Find where the given text appears and provide that cell's center as (x, y) coordinate. 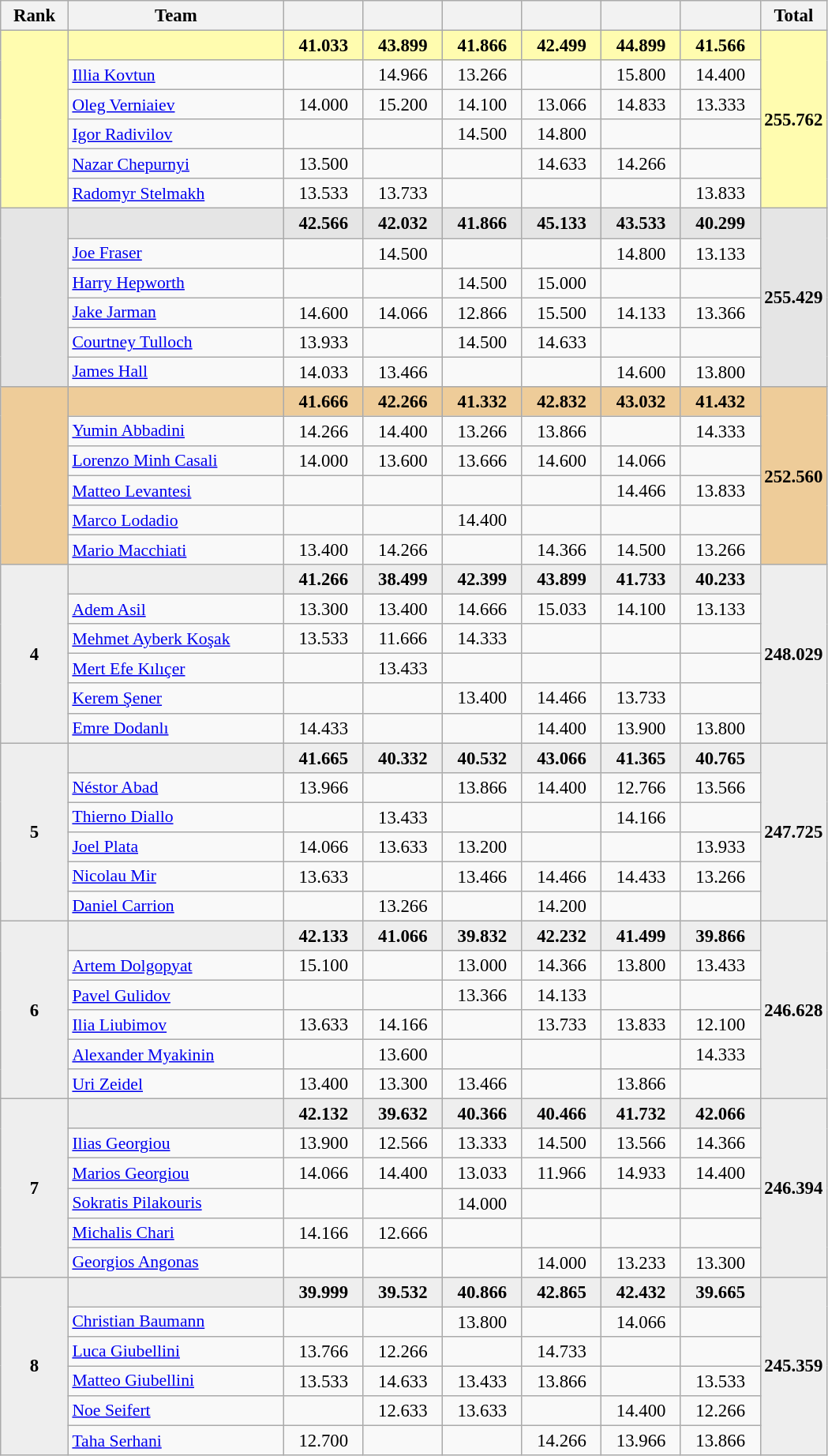
252.560 (794, 476)
Alexander Myakinin (175, 1055)
40.366 (483, 1114)
Emre Dodanlı (175, 728)
Courtney Tulloch (175, 342)
45.133 (562, 223)
Taha Serhani (175, 1440)
4 (35, 654)
Total (794, 16)
Lorenzo Minh Casali (175, 461)
12.666 (403, 1233)
Marios Georgiou (175, 1173)
Pavel Gulidov (175, 996)
Joe Fraser (175, 253)
40.332 (403, 758)
255.762 (794, 120)
40.866 (483, 1292)
42.133 (324, 936)
Luca Giubellini (175, 1352)
248.029 (794, 654)
Ilias Georgiou (175, 1144)
Yumin Abbadini (175, 431)
41.732 (641, 1114)
245.359 (794, 1366)
13.766 (324, 1352)
11.966 (562, 1173)
8 (35, 1366)
15.200 (403, 105)
Néstor Abad (175, 787)
246.628 (794, 1010)
42.132 (324, 1114)
Daniel Carrion (175, 906)
Oleg Verniaiev (175, 105)
39.832 (483, 936)
12.766 (641, 787)
41.365 (641, 758)
12.700 (324, 1440)
Igor Radivilov (175, 134)
12.100 (720, 1025)
42.066 (720, 1114)
Christian Baumann (175, 1322)
Rank (35, 16)
41.066 (403, 936)
42.832 (562, 402)
14.966 (403, 75)
Matteo Levantesi (175, 490)
Noe Seifert (175, 1411)
43.066 (562, 758)
41.566 (720, 46)
Sokratis Pilakouris (175, 1203)
Harry Hepworth (175, 283)
5 (35, 832)
42.399 (483, 580)
12.633 (403, 1411)
Ilia Liubimov (175, 1025)
15.033 (562, 610)
14.733 (562, 1352)
Artem Dolgopyat (175, 966)
Georgios Angonas (175, 1263)
Team (175, 16)
Jake Jarman (175, 313)
43.032 (641, 402)
13.666 (483, 461)
41.499 (641, 936)
12.566 (403, 1144)
James Hall (175, 372)
Radomyr Stelmakh (175, 193)
14.666 (483, 610)
14.200 (562, 906)
40.532 (483, 758)
Nicolau Mir (175, 876)
13.500 (324, 164)
15.100 (324, 966)
42.499 (562, 46)
13.200 (483, 847)
247.725 (794, 832)
43.533 (641, 223)
39.532 (403, 1292)
13.233 (641, 1263)
Michalis Chari (175, 1233)
Kerem Şener (175, 699)
13.066 (562, 105)
15.500 (562, 313)
Mario Macchiati (175, 550)
Thierno Diallo (175, 817)
42.266 (403, 402)
13.000 (483, 966)
15.000 (562, 283)
42.232 (562, 936)
41.033 (324, 46)
41.666 (324, 402)
Uri Zeidel (175, 1084)
Marco Lodadio (175, 520)
41.432 (720, 402)
12.866 (483, 313)
42.032 (403, 223)
40.466 (562, 1114)
Joel Plata (175, 847)
42.566 (324, 223)
14.833 (641, 105)
14.033 (324, 372)
Mert Efe Kılıçer (175, 669)
Adem Asil (175, 610)
42.432 (641, 1292)
13.033 (483, 1173)
39.866 (720, 936)
11.666 (403, 639)
44.899 (641, 46)
41.266 (324, 580)
255.429 (794, 298)
40.299 (720, 223)
41.733 (641, 580)
14.933 (641, 1173)
Illia Kovtun (175, 75)
42.865 (562, 1292)
40.765 (720, 758)
40.233 (720, 580)
39.632 (403, 1114)
246.394 (794, 1188)
39.665 (720, 1292)
39.999 (324, 1292)
Matteo Giubellini (175, 1381)
Nazar Chepurnyi (175, 164)
41.665 (324, 758)
15.800 (641, 75)
41.332 (483, 402)
38.499 (403, 580)
7 (35, 1188)
Mehmet Ayberk Koşak (175, 639)
6 (35, 1010)
